For the text-containing cell, return its midpoint in [x, y] coordinate format. 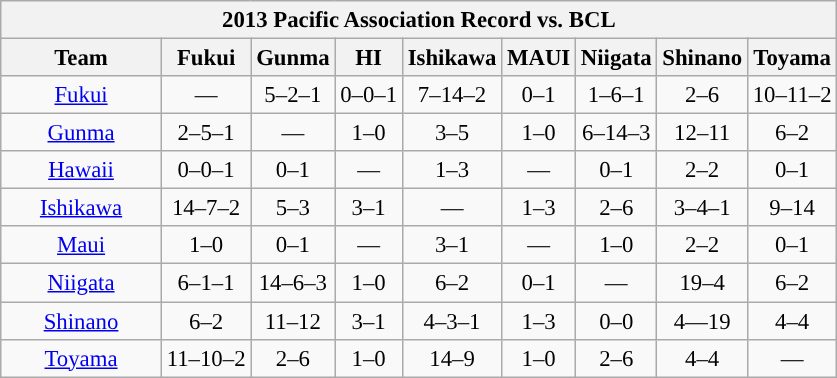
14–9 [452, 358]
10–11–2 [792, 95]
14–6–3 [293, 283]
1–6–1 [616, 95]
0–0 [616, 321]
4–3–1 [452, 321]
12–11 [702, 133]
3–4–1 [702, 208]
11–12 [293, 321]
5–3 [293, 208]
HI [369, 58]
14–7–2 [206, 208]
6–14–3 [616, 133]
6–1–1 [206, 283]
2013 Pacific Association Record vs. BCL [419, 20]
Team [82, 58]
11–10–2 [206, 358]
4—19 [702, 321]
5–2–1 [293, 95]
19–4 [702, 283]
3–5 [452, 133]
Hawaii [82, 170]
2–5–1 [206, 133]
7–14–2 [452, 95]
9–14 [792, 208]
Maui [82, 245]
MAUI [539, 58]
